Determine the (X, Y) coordinate at the center of the cell enclosing the given text.  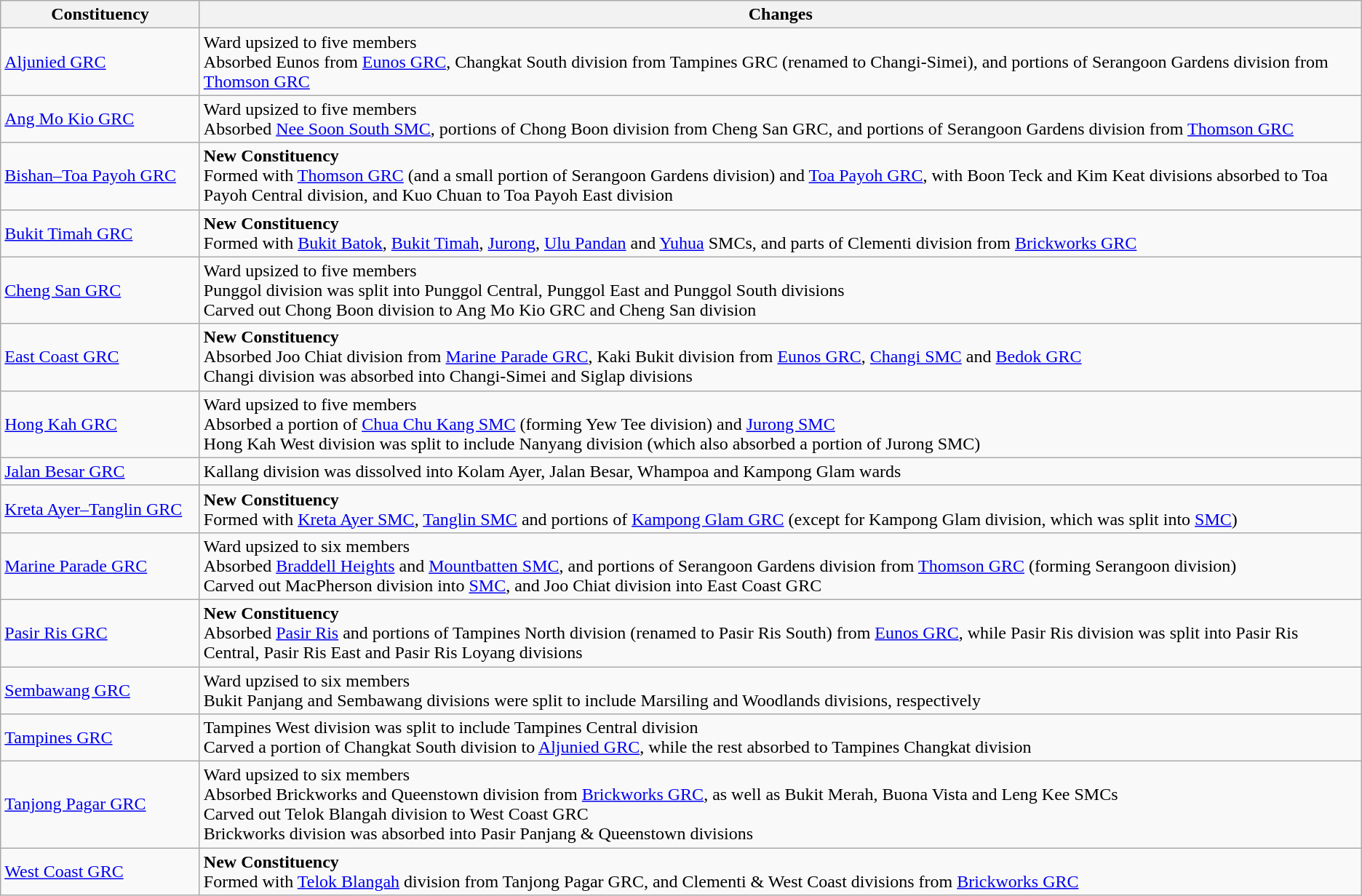
Cheng San GRC (100, 290)
Sembawang GRC (100, 689)
Marine Parade GRC (100, 566)
Bishan–Toa Payoh GRC (100, 176)
Ang Mo Kio GRC (100, 119)
Kallang division was dissolved into Kolam Ayer, Jalan Besar, Whampoa and Kampong Glam wards (780, 471)
Pasir Ris GRC (100, 633)
Bukit Timah GRC (100, 233)
West Coast GRC (100, 871)
New ConstituencyFormed with Telok Blangah division from Tanjong Pagar GRC, and Clementi & West Coast divisions from Brickworks GRC (780, 871)
Changes (780, 15)
Hong Kah GRC (100, 424)
Tampines GRC (100, 737)
Tanjong Pagar GRC (100, 804)
New ConstituencyFormed with Kreta Ayer SMC, Tanglin SMC and portions of Kampong Glam GRC (except for Kampong Glam division, which was split into SMC) (780, 509)
Constituency (100, 15)
East Coast GRC (100, 357)
Ward upzised to six membersBukit Panjang and Sembawang divisions were split to include Marsiling and Woodlands divisions, respectively (780, 689)
New ConstituencyFormed with Bukit Batok, Bukit Timah, Jurong, Ulu Pandan and Yuhua SMCs, and parts of Clementi division from Brickworks GRC (780, 233)
Kreta Ayer–Tanglin GRC (100, 509)
Aljunied GRC (100, 62)
Jalan Besar GRC (100, 471)
